Return (X, Y) of the center of cell containing provided text 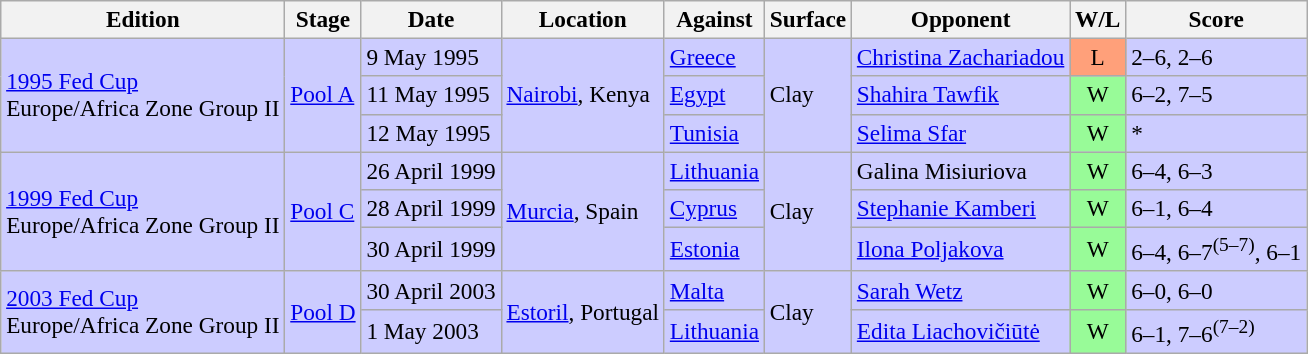
Selima Sfar (960, 133)
1999 Fed Cup Europe/Africa Zone Group II (143, 211)
Against (714, 19)
Ilona Poljakova (960, 249)
Stephanie Kamberi (960, 208)
Christina Zachariadou (960, 57)
11 May 1995 (431, 95)
6–4, 6–7(5–7), 6–1 (1216, 249)
6–2, 7–5 (1216, 95)
Pool A (323, 94)
Shahira Tawfik (960, 95)
Galina Misiuriova (960, 170)
Score (1216, 19)
Pool C (323, 211)
30 April 2003 (431, 290)
26 April 1999 (431, 170)
* (1216, 133)
Egypt (714, 95)
2003 Fed Cup Europe/Africa Zone Group II (143, 312)
W/L (1098, 19)
9 May 1995 (431, 57)
L (1098, 57)
Murcia, Spain (582, 211)
Edita Liachovičiūtė (960, 331)
6–1, 7–6(7–2) (1216, 331)
Estonia (714, 249)
Stage (323, 19)
6–0, 6–0 (1216, 290)
Date (431, 19)
28 April 1999 (431, 208)
Sarah Wetz (960, 290)
6–1, 6–4 (1216, 208)
Pool D (323, 312)
Estoril, Portugal (582, 312)
Greece (714, 57)
1995 Fed Cup Europe/Africa Zone Group II (143, 94)
Surface (808, 19)
6–4, 6–3 (1216, 170)
Location (582, 19)
2–6, 2–6 (1216, 57)
Malta (714, 290)
Opponent (960, 19)
12 May 1995 (431, 133)
Tunisia (714, 133)
Edition (143, 19)
30 April 1999 (431, 249)
1 May 2003 (431, 331)
Cyprus (714, 208)
Nairobi, Kenya (582, 94)
